Output the [X, Y] coordinate of the center of the cell containing the given text.  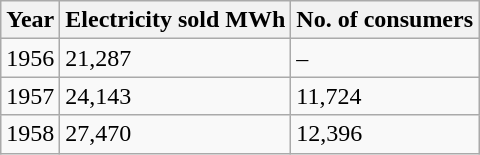
1957 [30, 96]
21,287 [176, 58]
– [385, 58]
24,143 [176, 96]
No. of consumers [385, 20]
Electricity sold MWh [176, 20]
12,396 [385, 134]
27,470 [176, 134]
1956 [30, 58]
1958 [30, 134]
Year [30, 20]
11,724 [385, 96]
